Identify which cell holds the provided text, then report its (x, y) central coordinate. 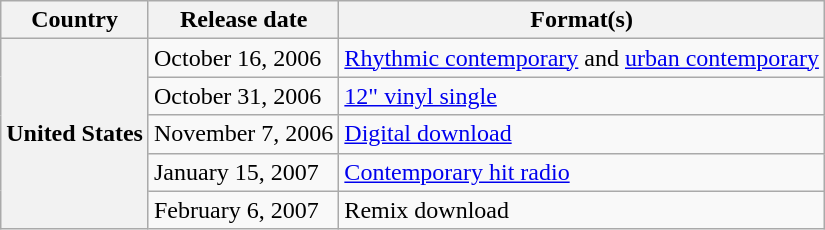
Contemporary hit radio (582, 172)
United States (75, 134)
October 16, 2006 (243, 58)
Format(s) (582, 20)
12" vinyl single (582, 96)
Release date (243, 20)
Rhythmic contemporary and urban contemporary (582, 58)
Digital download (582, 134)
Remix download (582, 210)
February 6, 2007 (243, 210)
Country (75, 20)
November 7, 2006 (243, 134)
January 15, 2007 (243, 172)
October 31, 2006 (243, 96)
